Find where the given text appears and provide that cell's center as (X, Y) coordinate. 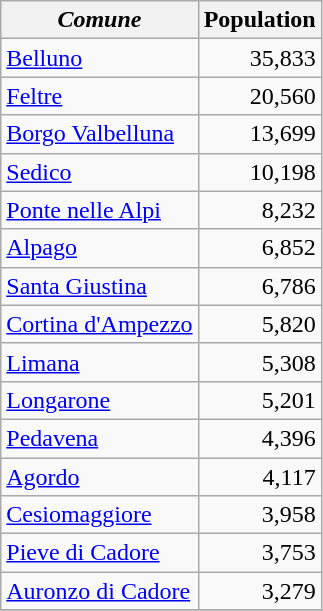
Cesiomaggiore (100, 515)
10,198 (260, 172)
5,820 (260, 324)
Comune (100, 20)
Feltre (100, 96)
13,699 (260, 134)
3,279 (260, 591)
Population (260, 20)
5,308 (260, 362)
35,833 (260, 58)
Santa Giustina (100, 286)
Limana (100, 362)
Cortina d'Ampezzo (100, 324)
6,786 (260, 286)
3,958 (260, 515)
3,753 (260, 553)
Pieve di Cadore (100, 553)
Auronzo di Cadore (100, 591)
Alpago (100, 248)
4,117 (260, 477)
Pedavena (100, 438)
Belluno (100, 58)
20,560 (260, 96)
Sedico (100, 172)
Longarone (100, 400)
5,201 (260, 400)
8,232 (260, 210)
Agordo (100, 477)
4,396 (260, 438)
Ponte nelle Alpi (100, 210)
6,852 (260, 248)
Borgo Valbelluna (100, 134)
